Identify which cell holds the provided text, then report its (x, y) central coordinate. 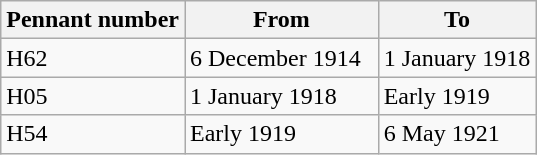
To (457, 20)
Pennant number (93, 20)
H54 (93, 134)
H62 (93, 58)
6 December 1914 (281, 58)
H05 (93, 96)
6 May 1921 (457, 134)
From (281, 20)
